Capture the cell that displays the provided text and extract its (x, y) central coordinate. 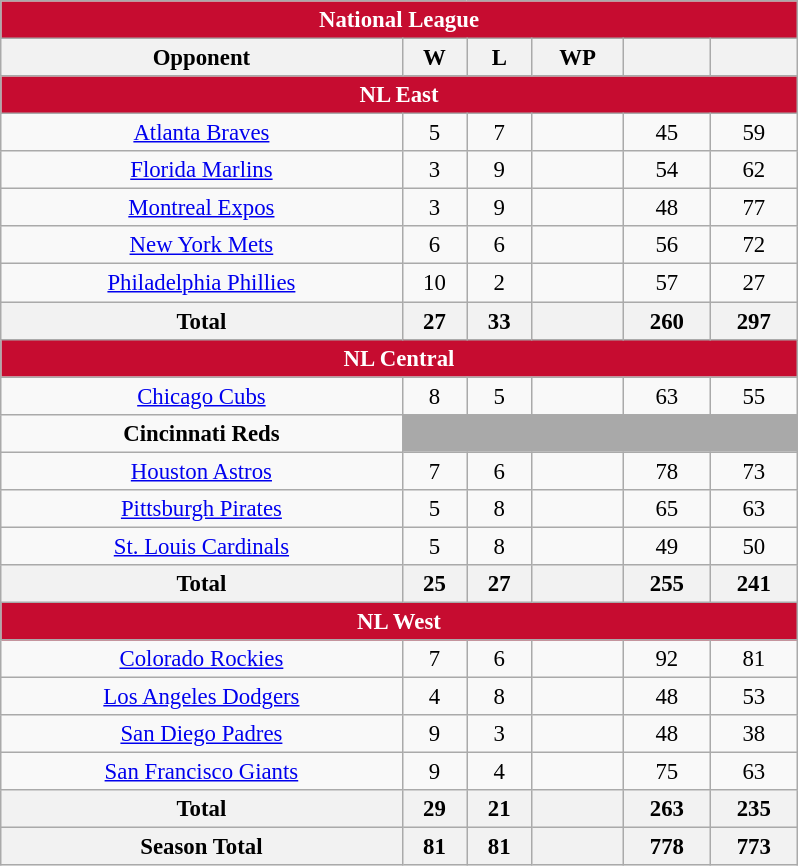
50 (754, 546)
21 (500, 809)
Los Angeles Dodgers (202, 696)
Opponent (202, 57)
W (434, 57)
Houston Astros (202, 471)
WP (578, 57)
73 (754, 471)
53 (754, 696)
Chicago Cubs (202, 396)
38 (754, 734)
NL Central (399, 358)
78 (666, 471)
55 (754, 396)
49 (666, 546)
Cincinnati Reds (202, 433)
L (500, 57)
Montreal Expos (202, 208)
San Diego Padres (202, 734)
San Francisco Giants (202, 772)
255 (666, 584)
778 (666, 847)
263 (666, 809)
72 (754, 245)
56 (666, 245)
33 (500, 321)
57 (666, 283)
10 (434, 283)
241 (754, 584)
Colorado Rockies (202, 659)
77 (754, 208)
65 (666, 508)
Florida Marlins (202, 170)
29 (434, 809)
75 (666, 772)
297 (754, 321)
New York Mets (202, 245)
St. Louis Cardinals (202, 546)
National League (399, 20)
Atlanta Braves (202, 133)
54 (666, 170)
2 (500, 283)
59 (754, 133)
260 (666, 321)
235 (754, 809)
773 (754, 847)
NL East (399, 95)
Philadelphia Phillies (202, 283)
92 (666, 659)
Pittsburgh Pirates (202, 508)
45 (666, 133)
NL West (399, 621)
25 (434, 584)
Season Total (202, 847)
62 (754, 170)
